From the cell containing the given text, extract its center point as (X, Y) coordinate. 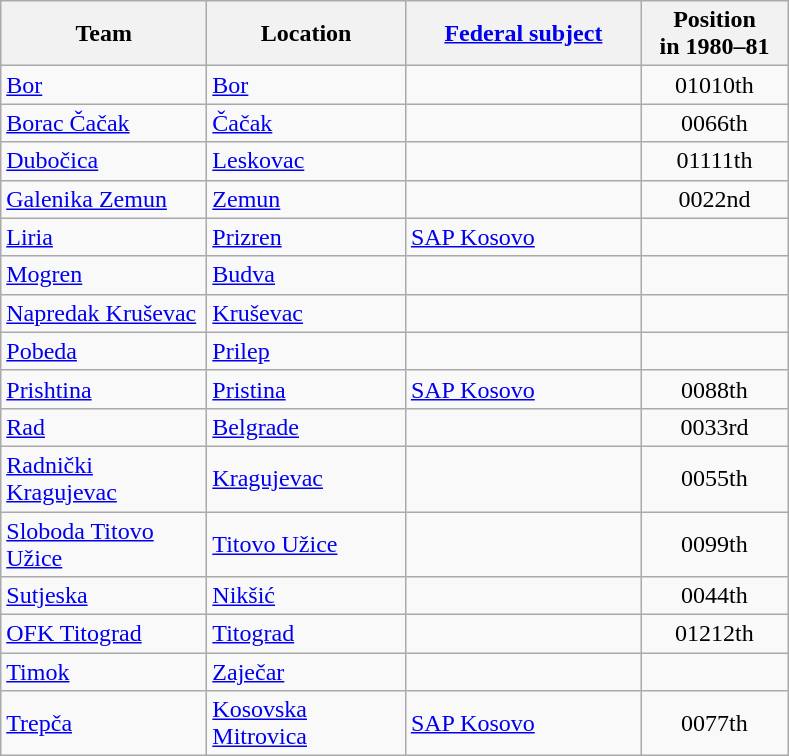
Budva (306, 275)
0066th (714, 123)
Zemun (306, 199)
Prilep (306, 351)
Liria (104, 237)
01010th (714, 85)
01111th (714, 161)
Nikšić (306, 596)
Belgrade (306, 427)
0088th (714, 389)
Mogren (104, 275)
Team (104, 34)
Sutjeska (104, 596)
Borac Čačak (104, 123)
0033rd (714, 427)
OFK Titograd (104, 634)
Dubočica (104, 161)
Pristina (306, 389)
0099th (714, 544)
Kruševac (306, 313)
Prizren (306, 237)
Leskovac (306, 161)
0055th (714, 478)
Positionin 1980–81 (714, 34)
Zaječar (306, 672)
Location (306, 34)
Pobeda (104, 351)
Galenika Zemun (104, 199)
Kosovska Mitrovica (306, 724)
Prishtina (104, 389)
Čačak (306, 123)
0044th (714, 596)
0022nd (714, 199)
Titograd (306, 634)
01212th (714, 634)
Kragujevac (306, 478)
Radnički Kragujevac (104, 478)
Napredak Kruševac (104, 313)
Timok (104, 672)
0077th (714, 724)
Trepča (104, 724)
Titovo Užice (306, 544)
Federal subject (523, 34)
Sloboda Titovo Užice (104, 544)
Rad (104, 427)
